Find where the given text appears and provide that cell's center as [x, y] coordinate. 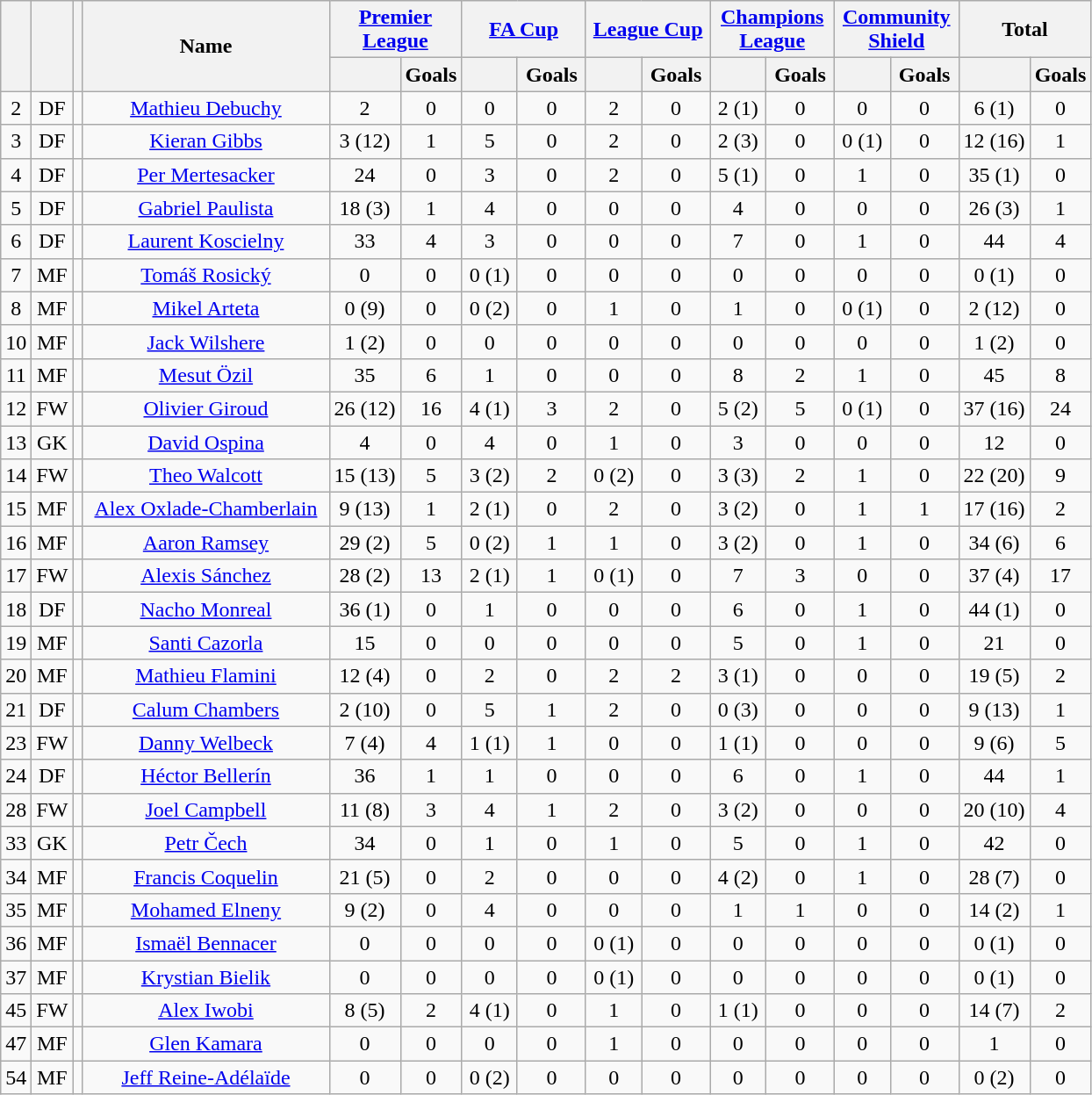
3 (12) [365, 141]
2 (12) [994, 308]
David Ospina [205, 442]
36 (1) [365, 609]
37 [16, 977]
4 (2) [738, 876]
Jeff Reine-Adélaïde [205, 1077]
Name [205, 46]
12 (16) [994, 141]
Community Shield [896, 30]
6 (1) [994, 108]
0 (3) [738, 710]
Krystian Bielik [205, 977]
37 (16) [994, 408]
5 (2) [738, 408]
26 (12) [365, 408]
Gabriel Paulista [205, 208]
Laurent Koscielny [205, 241]
28 (7) [994, 876]
14 [16, 476]
Alexis Sánchez [205, 576]
Olivier Giroud [205, 408]
Theo Walcott [205, 476]
3 (1) [738, 676]
Total [1025, 30]
Mesut Özil [205, 375]
28 (2) [365, 576]
15 (13) [365, 476]
11 [16, 375]
22 (20) [994, 476]
Calum Chambers [205, 710]
Jack Wilshere [205, 342]
Champions League [772, 30]
19 (5) [994, 676]
2 (10) [365, 710]
Nacho Monreal [205, 609]
FA Cup [524, 30]
19 [16, 643]
Danny Welbeck [205, 743]
Mathieu Debuchy [205, 108]
Alex Oxlade-Chamberlain [205, 509]
18 (3) [365, 208]
Glen Kamara [205, 1044]
17 (16) [994, 509]
Mohamed Elneny [205, 910]
20 [16, 676]
8 (5) [365, 1011]
Ismaël Bennacer [205, 943]
Héctor Bellerín [205, 776]
Santi Cazorla [205, 643]
Tomáš Rosický [205, 275]
Mikel Arteta [205, 308]
37 (4) [994, 576]
7 (4) [365, 743]
Petr Čech [205, 843]
Per Mertesacker [205, 175]
Mathieu Flamini [205, 676]
Joel Campbell [205, 810]
28 [16, 810]
42 [994, 843]
Kieran Gibbs [205, 141]
9 (6) [994, 743]
20 (10) [994, 810]
14 (7) [994, 1011]
34 (6) [994, 543]
5 (1) [738, 175]
35 (1) [994, 175]
54 [16, 1077]
9 [1060, 476]
11 (8) [365, 810]
Aaron Ramsey [205, 543]
23 [16, 743]
29 (2) [365, 543]
26 (3) [994, 208]
10 [16, 342]
League Cup [648, 30]
Premier League [395, 30]
44 (1) [994, 609]
2 (3) [738, 141]
9 (2) [365, 910]
12 (4) [365, 676]
0 (9) [365, 308]
47 [16, 1044]
14 (2) [994, 910]
21 (5) [365, 876]
3 (3) [738, 476]
Alex Iwobi [205, 1011]
18 [16, 609]
Francis Coquelin [205, 876]
